Scan for the cell matching the given text and deliver its (X, Y) coordinate at center. 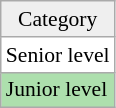
Junior level (58, 90)
Category (58, 19)
Senior level (58, 55)
